From the cell containing the given text, extract its center point as [x, y] coordinate. 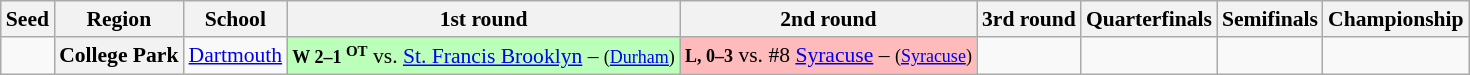
W 2–1 OT vs. St. Francis Brooklyn – (Durham) [484, 56]
2nd round [828, 19]
College Park [118, 56]
L, 0–3 vs. #8 Syracuse – (Syracuse) [828, 56]
School [235, 19]
1st round [484, 19]
Dartmouth [235, 56]
Seed [28, 19]
3rd round [1029, 19]
Quarterfinals [1149, 19]
Championship [1396, 19]
Semifinals [1270, 19]
Region [118, 19]
